Detect which cell encompasses the target text, then output its (x, y) center coordinate. 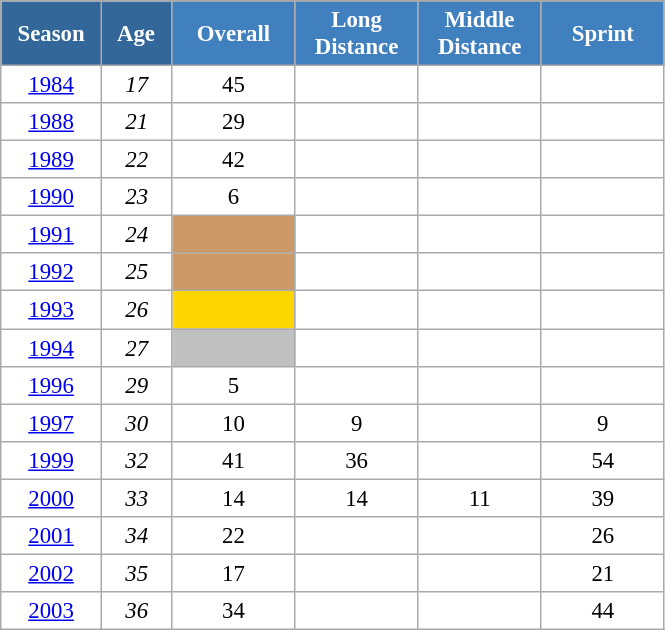
2000 (52, 498)
2001 (52, 536)
30 (136, 423)
1999 (52, 460)
1988 (52, 122)
45 (234, 85)
1990 (52, 197)
Sprint (602, 34)
23 (136, 197)
Long Distance (356, 34)
1984 (52, 85)
5 (234, 385)
1993 (52, 310)
44 (602, 611)
33 (136, 498)
1994 (52, 348)
2002 (52, 573)
Overall (234, 34)
39 (602, 498)
35 (136, 573)
42 (234, 160)
2003 (52, 611)
Season (52, 34)
1989 (52, 160)
10 (234, 423)
Age (136, 34)
1992 (52, 273)
32 (136, 460)
54 (602, 460)
25 (136, 273)
41 (234, 460)
6 (234, 197)
Middle Distance (480, 34)
1996 (52, 385)
1991 (52, 235)
11 (480, 498)
27 (136, 348)
1997 (52, 423)
24 (136, 235)
